Detect which cell encompasses the target text, then output its (X, Y) center coordinate. 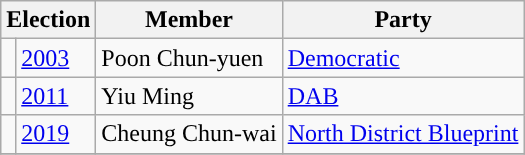
Cheung Chun-wai (189, 134)
Party (403, 20)
Yiu Ming (189, 96)
Democratic (403, 58)
2003 (56, 58)
DAB (403, 96)
Poon Chun-yuen (189, 58)
Election (48, 20)
North District Blueprint (403, 134)
2011 (56, 96)
Member (189, 20)
2019 (56, 134)
